Determine the [X, Y] coordinate at the center of the cell enclosing the given text.  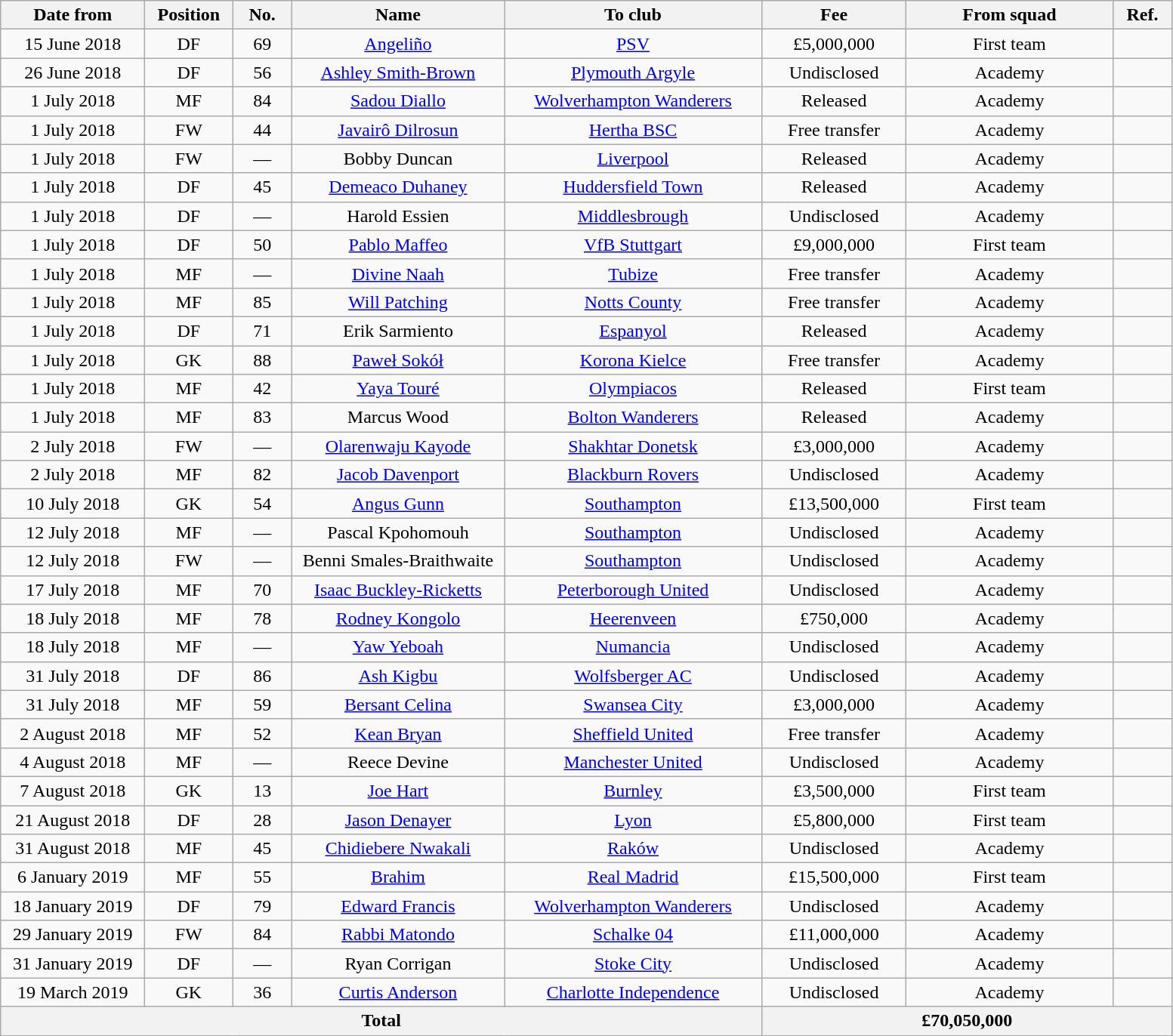
13 [263, 791]
Paweł Sokół [397, 360]
Burnley [633, 791]
Reece Devine [397, 762]
Angus Gunn [397, 504]
83 [263, 418]
54 [263, 504]
Charlotte Independence [633, 992]
Stoke City [633, 964]
Edward Francis [397, 906]
Lyon [633, 819]
79 [263, 906]
Demeaco Duhaney [397, 187]
Schalke 04 [633, 935]
Benni Smales-Braithwaite [397, 561]
£750,000 [834, 618]
Yaya Touré [397, 389]
To club [633, 15]
Plymouth Argyle [633, 72]
52 [263, 733]
Peterborough United [633, 590]
Jacob Davenport [397, 475]
Total [381, 1021]
Raków [633, 849]
Olympiacos [633, 389]
44 [263, 130]
36 [263, 992]
Date from [73, 15]
Ref. [1142, 15]
Shakhtar Donetsk [633, 446]
Joe Hart [397, 791]
Ash Kigbu [397, 676]
Espanyol [633, 331]
Yaw Yeboah [397, 647]
31 August 2018 [73, 849]
£3,500,000 [834, 791]
82 [263, 475]
Will Patching [397, 302]
Jason Denayer [397, 819]
Pascal Kpohomouh [397, 532]
50 [263, 245]
Sheffield United [633, 733]
19 March 2019 [73, 992]
Erik Sarmiento [397, 331]
31 January 2019 [73, 964]
£70,050,000 [967, 1021]
Ashley Smith-Brown [397, 72]
6 January 2019 [73, 877]
PSV [633, 44]
Divine Naah [397, 273]
Notts County [633, 302]
Rodney Kongolo [397, 618]
18 January 2019 [73, 906]
86 [263, 676]
Bolton Wanderers [633, 418]
88 [263, 360]
15 June 2018 [73, 44]
Brahim [397, 877]
Heerenveen [633, 618]
Real Madrid [633, 877]
69 [263, 44]
Ryan Corrigan [397, 964]
Olarenwaju Kayode [397, 446]
Wolfsberger AC [633, 676]
70 [263, 590]
Blackburn Rovers [633, 475]
Bersant Celina [397, 705]
Huddersfield Town [633, 187]
Javairô Dilrosun [397, 130]
Manchester United [633, 762]
29 January 2019 [73, 935]
56 [263, 72]
7 August 2018 [73, 791]
71 [263, 331]
Pablo Maffeo [397, 245]
Position [189, 15]
17 July 2018 [73, 590]
Swansea City [633, 705]
42 [263, 389]
VfB Stuttgart [633, 245]
Curtis Anderson [397, 992]
Sadou Diallo [397, 101]
Hertha BSC [633, 130]
10 July 2018 [73, 504]
No. [263, 15]
28 [263, 819]
£5,000,000 [834, 44]
£13,500,000 [834, 504]
£15,500,000 [834, 877]
Numancia [633, 647]
Harold Essien [397, 216]
85 [263, 302]
55 [263, 877]
Bobby Duncan [397, 159]
21 August 2018 [73, 819]
78 [263, 618]
Name [397, 15]
Chidiebere Nwakali [397, 849]
Liverpool [633, 159]
Tubize [633, 273]
4 August 2018 [73, 762]
Middlesbrough [633, 216]
Rabbi Matondo [397, 935]
From squad [1010, 15]
Fee [834, 15]
Korona Kielce [633, 360]
Angeliño [397, 44]
59 [263, 705]
Marcus Wood [397, 418]
£5,800,000 [834, 819]
Isaac Buckley-Ricketts [397, 590]
£11,000,000 [834, 935]
26 June 2018 [73, 72]
Kean Bryan [397, 733]
2 August 2018 [73, 733]
£9,000,000 [834, 245]
